Scan for the cell matching the given text and deliver its (x, y) coordinate at center. 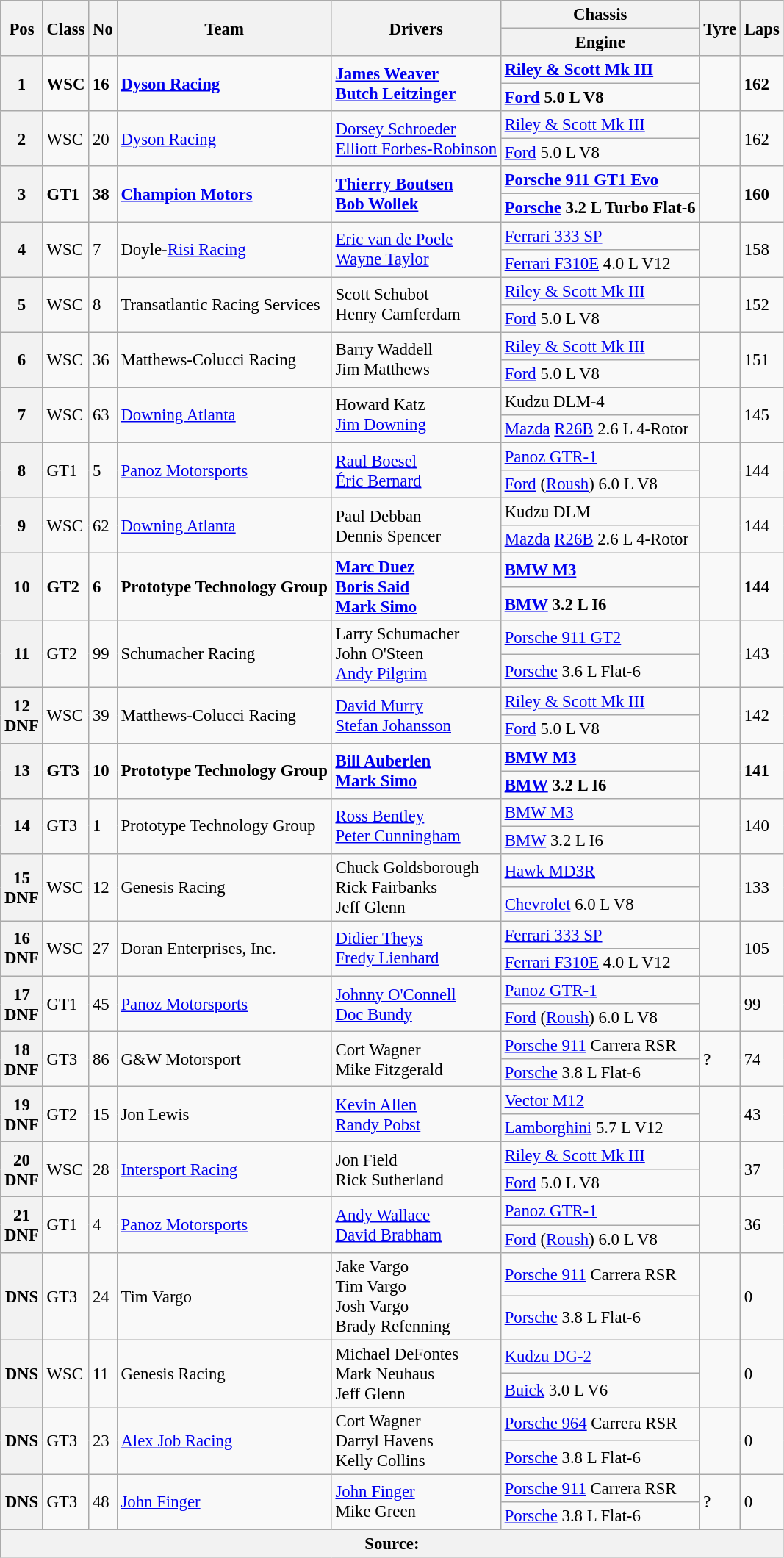
17DNF (22, 1004)
39 (103, 716)
15DNF (22, 888)
38 (103, 194)
12DNF (22, 716)
Laps (761, 28)
43 (761, 1114)
Chuck Goldsborough Rick Fairbanks Jeff Glenn (416, 888)
Bill Auberlen Mark Simo (416, 770)
Tyre (720, 28)
12 (103, 888)
37 (761, 1170)
23 (103, 1440)
74 (761, 1060)
Lamborghini 5.7 L V12 (600, 1128)
John Finger Mike Green (416, 1502)
Porsche 911 GT1 Evo (600, 180)
133 (761, 888)
Kudzu DLM-4 (600, 401)
Larry Schumacher John O'Steen Andy Pilgrim (416, 654)
Kudzu DG-2 (600, 1357)
16 (103, 84)
Barry Waddell Jim Matthews (416, 360)
Porsche 964 Carrera RSR (600, 1424)
2 (22, 138)
Jon Field Rick Sutherland (416, 1170)
Vector M12 (600, 1101)
Didier Theys Fredy Lienhard (416, 948)
Chassis (600, 15)
Schumacher Racing (224, 654)
James Weaver Butch Leitzinger (416, 84)
20 (103, 138)
Doran Enterprises, Inc. (224, 948)
Dorsey Schroeder Elliott Forbes-Robinson (416, 138)
18DNF (22, 1060)
152 (761, 304)
Jon Lewis (224, 1114)
Tim Vargo (224, 1296)
No (103, 28)
Chevrolet 6.0 L V8 (600, 904)
48 (103, 1502)
Hawk MD3R (600, 871)
Intersport Racing (224, 1170)
Andy Wallace David Brabham (416, 1224)
Class (66, 28)
Porsche 3.2 L Turbo Flat-6 (600, 208)
Michael DeFontes Mark Neuhaus Jeff Glenn (416, 1374)
63 (103, 414)
Howard Katz Jim Downing (416, 414)
Kudzu DLM (600, 512)
Porsche 3.6 L Flat-6 (600, 671)
Transatlantic Racing Services (224, 304)
Alex Job Racing (224, 1440)
62 (103, 526)
140 (761, 826)
Raul Boesel Éric Bernard (416, 470)
Johnny O'Connell Doc Bundy (416, 1004)
Buick 3.0 L V6 (600, 1390)
Thierry Boutsen Bob Wollek (416, 194)
143 (761, 654)
24 (103, 1296)
28 (103, 1170)
Ross Bentley Peter Cunningham (416, 826)
45 (103, 1004)
Eric van de Poele Wayne Taylor (416, 250)
19DNF (22, 1114)
Drivers (416, 28)
20DNF (22, 1170)
Cort Wagner Darryl Havens Kelly Collins (416, 1440)
Cort Wagner Mike Fitzgerald (416, 1060)
9 (22, 526)
Engine (600, 43)
Marc Duez Boris Said Mark Simo (416, 587)
13 (22, 770)
Scott Schubot Henry Camferdam (416, 304)
John Finger (224, 1502)
Porsche 911 GT2 (600, 637)
21DNF (22, 1224)
Champion Motors (224, 194)
141 (761, 770)
151 (761, 360)
16DNF (22, 948)
Paul Debban Dennis Spencer (416, 526)
105 (761, 948)
15 (103, 1114)
Team (224, 28)
86 (103, 1060)
David Murry Stefan Johansson (416, 716)
Pos (22, 28)
Doyle-Risi Racing (224, 250)
142 (761, 716)
Jake Vargo Tim Vargo Josh Vargo Brady Refenning (416, 1296)
160 (761, 194)
3 (22, 194)
14 (22, 826)
Kevin Allen Randy Pobst (416, 1114)
G&W Motorsport (224, 1060)
145 (761, 414)
158 (761, 250)
27 (103, 948)
Source: (392, 1543)
